Return [X, Y] of the center of cell containing provided text 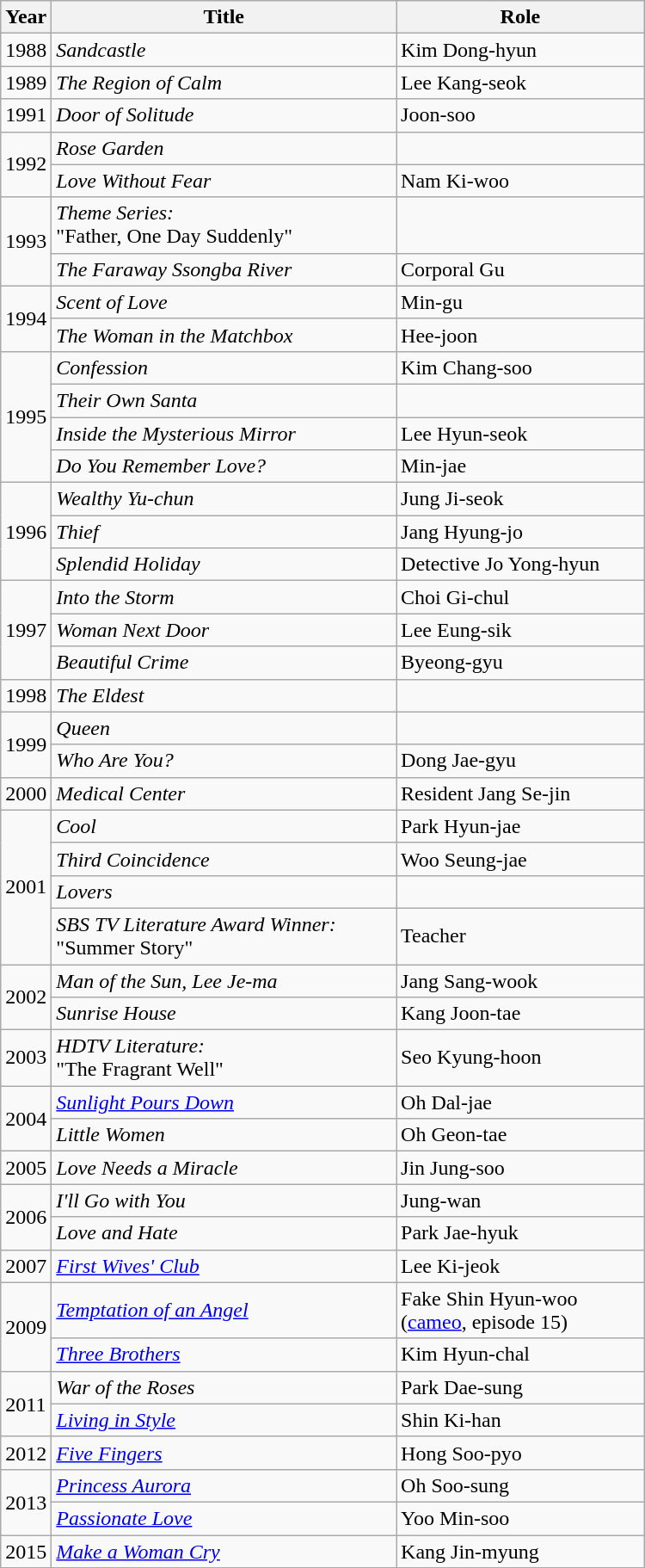
1989 [26, 83]
Splendid Holiday [224, 565]
Kang Jin-myung [521, 1552]
Woo Seung-jae [521, 859]
2005 [26, 1168]
Oh Soo-sung [521, 1485]
Resident Jang Se-jin [521, 793]
Lee Ki-jeok [521, 1266]
The Faraway Ssongba River [224, 269]
Love Needs a Miracle [224, 1168]
Scent of Love [224, 302]
Rose Garden [224, 148]
Passionate Love [224, 1518]
Year [26, 17]
Kim Hyun-chal [521, 1355]
First Wives' Club [224, 1266]
Do You Remember Love? [224, 466]
1998 [26, 695]
The Region of Calm [224, 83]
Fake Shin Hyun-woo (cameo, episode 15) [521, 1310]
HDTV Literature: "The Fragrant Well" [224, 1059]
Jang Sang-wook [521, 980]
2002 [26, 997]
2009 [26, 1327]
Theme Series: "Father, One Day Suddenly" [224, 225]
Jung Ji-seok [521, 499]
Jang Hyung-jo [521, 532]
Park Hyun-jae [521, 826]
Min-jae [521, 466]
1997 [26, 630]
Dong Jae-gyu [521, 761]
Temptation of an Angel [224, 1310]
Little Women [224, 1135]
Park Dae-sung [521, 1387]
2006 [26, 1217]
Detective Jo Yong-hyun [521, 565]
Title [224, 17]
1991 [26, 115]
Choi Gi-chul [521, 597]
2007 [26, 1266]
Lovers [224, 892]
War of the Roses [224, 1387]
Joon-soo [521, 115]
Park Jae-hyuk [521, 1233]
Love and Hate [224, 1233]
Lee Hyun-seok [521, 433]
Third Coincidence [224, 859]
Three Brothers [224, 1355]
Kim Chang-soo [521, 367]
1993 [26, 241]
I'll Go with You [224, 1201]
Corporal Gu [521, 269]
Lee Eung-sik [521, 630]
Their Own Santa [224, 400]
Five Fingers [224, 1453]
Hee-joon [521, 335]
Love Without Fear [224, 181]
Lee Kang-seok [521, 83]
1992 [26, 164]
Man of the Sun, Lee Je-ma [224, 980]
Oh Geon-tae [521, 1135]
Medical Center [224, 793]
1994 [26, 318]
The Eldest [224, 695]
Shin Ki-han [521, 1420]
Beautiful Crime [224, 663]
Make a Woman Cry [224, 1552]
Yoo Min-soo [521, 1518]
Woman Next Door [224, 630]
2000 [26, 793]
Who Are You? [224, 761]
Oh Dal-jae [521, 1102]
1999 [26, 744]
Teacher [521, 936]
Door of Solitude [224, 115]
Kang Joon-tae [521, 1014]
Princess Aurora [224, 1485]
Jin Jung-soo [521, 1168]
2015 [26, 1552]
2001 [26, 886]
Kim Dong-hyun [521, 50]
Confession [224, 367]
1988 [26, 50]
Nam Ki-woo [521, 181]
Inside the Mysterious Mirror [224, 433]
Hong Soo-pyo [521, 1453]
Thief [224, 532]
2011 [26, 1404]
Sandcastle [224, 50]
1996 [26, 532]
Sunlight Pours Down [224, 1102]
Wealthy Yu-chun [224, 499]
The Woman in the Matchbox [224, 335]
Min-gu [521, 302]
Role [521, 17]
1995 [26, 417]
Cool [224, 826]
2004 [26, 1119]
2003 [26, 1059]
Sunrise House [224, 1014]
Into the Storm [224, 597]
2012 [26, 1453]
SBS TV Literature Award Winner: "Summer Story" [224, 936]
Living in Style [224, 1420]
Queen [224, 728]
2013 [26, 1502]
Byeong-gyu [521, 663]
Seo Kyung-hoon [521, 1059]
Jung-wan [521, 1201]
